Pinpoint the cell where the given text exists, returning its (x, y) midpoint coordinate. 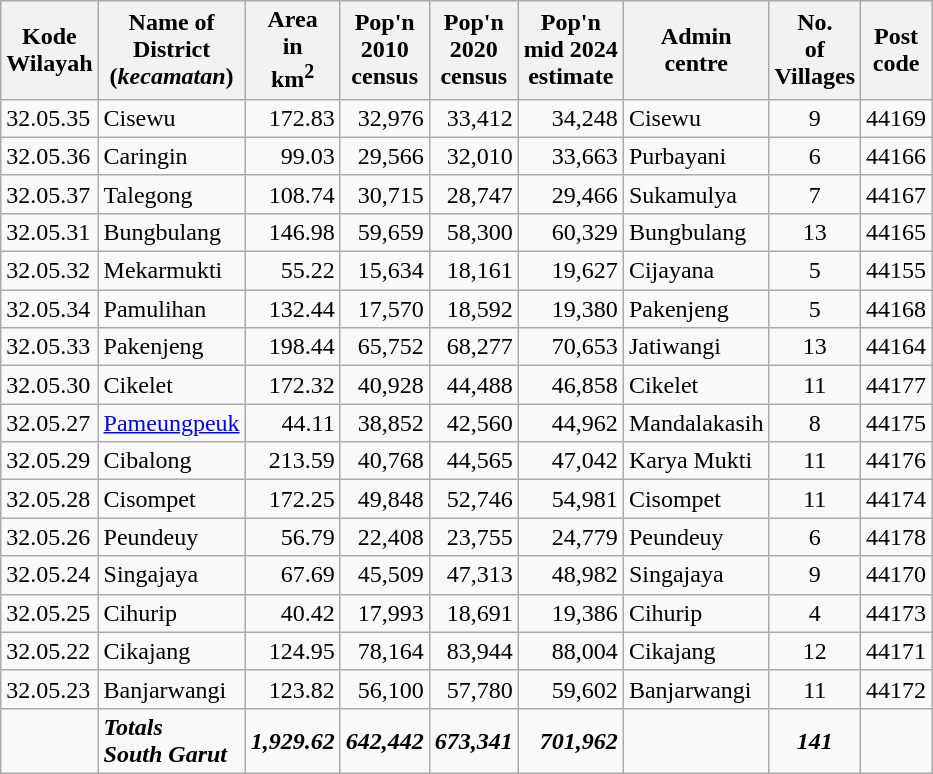
32.05.30 (50, 385)
52,746 (474, 499)
40,768 (384, 461)
Mandalakasih (696, 423)
Sukamulya (696, 194)
44.11 (292, 423)
Admincentre (696, 50)
68,277 (474, 347)
32.05.32 (50, 271)
56,100 (384, 689)
44174 (896, 499)
Postcode (896, 50)
198.44 (292, 347)
32.05.22 (50, 651)
32.05.29 (50, 461)
33,663 (570, 156)
47,313 (474, 575)
44155 (896, 271)
44,565 (474, 461)
32,976 (384, 118)
Name ofDistrict(kecamatan) (172, 50)
44168 (896, 309)
22,408 (384, 537)
32.05.28 (50, 499)
78,164 (384, 651)
12 (815, 651)
Pamulihan (172, 309)
15,634 (384, 271)
54,981 (570, 499)
44169 (896, 118)
88,004 (570, 651)
38,852 (384, 423)
44175 (896, 423)
Kode Wilayah (50, 50)
99.03 (292, 156)
32.05.34 (50, 309)
32.05.26 (50, 537)
32.05.25 (50, 613)
Talegong (172, 194)
17,570 (384, 309)
32.05.27 (50, 423)
19,386 (570, 613)
172.83 (292, 118)
44,962 (570, 423)
18,592 (474, 309)
8 (815, 423)
59,602 (570, 689)
No.of Villages (815, 50)
65,752 (384, 347)
44165 (896, 232)
60,329 (570, 232)
32.05.31 (50, 232)
701,962 (570, 740)
32.05.33 (50, 347)
40,928 (384, 385)
67.69 (292, 575)
Cibalong (172, 461)
Pameungpeuk (172, 423)
673,341 (474, 740)
7 (815, 194)
56.79 (292, 537)
29,566 (384, 156)
24,779 (570, 537)
1,929.62 (292, 740)
32.05.37 (50, 194)
44166 (896, 156)
Jatiwangi (696, 347)
141 (815, 740)
Purbayani (696, 156)
213.59 (292, 461)
4 (815, 613)
34,248 (570, 118)
642,442 (384, 740)
19,380 (570, 309)
132.44 (292, 309)
42,560 (474, 423)
33,412 (474, 118)
Cijayana (696, 271)
44177 (896, 385)
23,755 (474, 537)
70,653 (570, 347)
18,161 (474, 271)
32.05.36 (50, 156)
108.74 (292, 194)
44178 (896, 537)
44,488 (474, 385)
58,300 (474, 232)
47,042 (570, 461)
28,747 (474, 194)
44164 (896, 347)
49,848 (384, 499)
Pop'n 2010census (384, 50)
172.32 (292, 385)
172.25 (292, 499)
18,691 (474, 613)
44176 (896, 461)
46,858 (570, 385)
Mekarmukti (172, 271)
32.05.35 (50, 118)
Pop'n mid 2024estimate (570, 50)
123.82 (292, 689)
146.98 (292, 232)
44167 (896, 194)
48,982 (570, 575)
30,715 (384, 194)
19,627 (570, 271)
44173 (896, 613)
44171 (896, 651)
59,659 (384, 232)
Pop'n 2020census (474, 50)
124.95 (292, 651)
32.05.24 (50, 575)
29,466 (570, 194)
Totals South Garut (172, 740)
Areain km2 (292, 50)
32,010 (474, 156)
55.22 (292, 271)
44170 (896, 575)
Karya Mukti (696, 461)
83,944 (474, 651)
40.42 (292, 613)
57,780 (474, 689)
45,509 (384, 575)
Caringin (172, 156)
44172 (896, 689)
32.05.23 (50, 689)
17,993 (384, 613)
